Extract the (x, y) coordinate from the center of the cell holding the provided text.  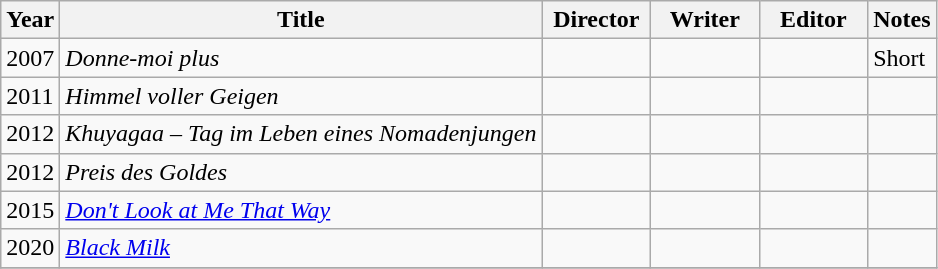
Writer (706, 20)
2020 (30, 248)
Title (301, 20)
2011 (30, 96)
Donne-moi plus (301, 58)
Director (596, 20)
Preis des Goldes (301, 172)
2015 (30, 210)
Don't Look at Me That Way (301, 210)
Khuyagaa – Tag im Leben eines Nomadenjungen (301, 134)
Himmel voller Geigen (301, 96)
Short (902, 58)
Notes (902, 20)
Black Milk (301, 248)
Year (30, 20)
Editor (814, 20)
2007 (30, 58)
